Return the (x, y) coordinate for the center point of the cell that contains the specified text.  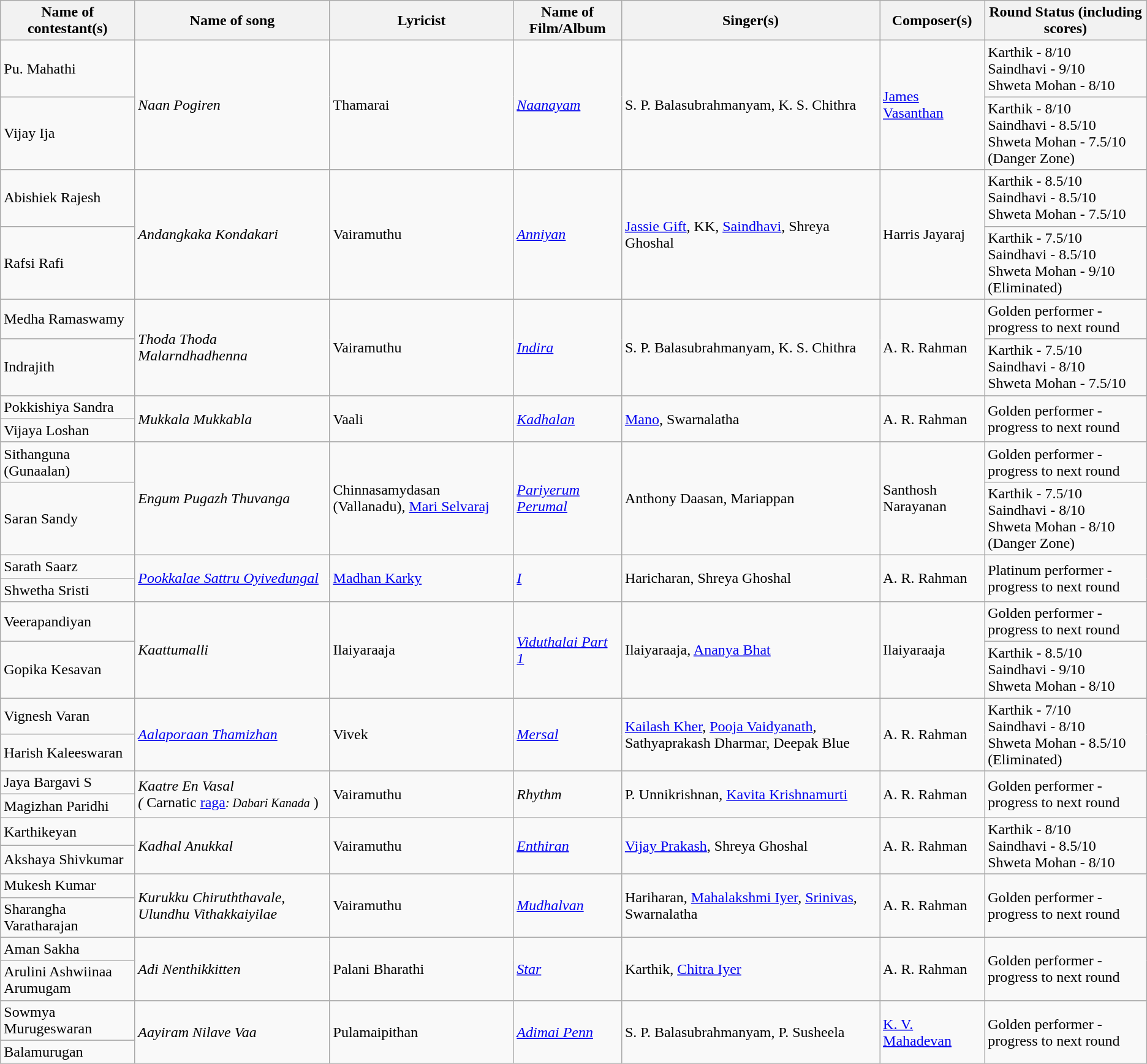
Aalaporaan Thamizhan (232, 734)
Medha Ramaswamy (67, 319)
Harish Kaleeswaran (67, 753)
Adimai Penn (567, 1032)
Karthik - 7.5/10Saindhavi - 8.5/10Shweta Mohan - 9/10(Eliminated) (1066, 262)
Naanayam (567, 105)
Viduthalai Part 1 (567, 650)
Sarath Saarz (67, 566)
Name of Film/Album (567, 21)
Karthik - 7/10Saindhavi - 8/10Shweta Mohan - 8.5/10(Eliminated) (1066, 734)
Gopika Kesavan (67, 670)
Balamurugan (67, 1052)
Anthony Daasan, Mariappan (750, 498)
Pariyerum Perumal (567, 498)
Singer(s) (750, 21)
Round Status (including scores) (1066, 21)
Karthikeyan (67, 832)
Jassie Gift, KK, Saindhavi, Shreya Ghoshal (750, 234)
Akshaya Shivkumar (67, 860)
Enthiran (567, 846)
Vaali (422, 419)
Sharangha Varatharajan (67, 917)
Sithanguna (Gunaalan) (67, 462)
Vijay Ija (67, 134)
K. V. Mahadevan (933, 1032)
Harris Jayaraj (933, 234)
Rhythm (567, 794)
Name of contestant(s) (67, 21)
Chinnasamydasan (Vallanadu), Mari Selvaraj (422, 498)
Name of song (232, 21)
Vijaya Loshan (67, 430)
Mudhalvan (567, 906)
Jaya Bargavi S (67, 783)
Indira (567, 347)
Mukkala Mukkabla (232, 419)
James Vasanthan (933, 105)
Madhan Karky (422, 578)
Haricharan, Shreya Ghoshal (750, 578)
Kadhal Anukkal (232, 846)
Vijay Prakash, Shreya Ghoshal (750, 846)
Karthik - 8/10Saindhavi - 8.5/10Shweta Mohan - 8/10 (1066, 846)
Kadhalan (567, 419)
Thoda Thoda Malarndhadhenna (232, 347)
Arulini Ashwiinaa Arumugam (67, 981)
Karthik - 8/10Saindhavi - 8.5/10Shweta Mohan - 7.5/10(Danger Zone) (1066, 134)
Star (567, 968)
Lyricist (422, 21)
Mukesh Kumar (67, 886)
Saran Sandy (67, 519)
Platinum performer - progress to next round (1066, 578)
Karthik - 7.5/10Saindhavi - 8/10Shweta Mohan - 7.5/10 (1066, 367)
Engum Pugazh Thuvanga (232, 498)
Aman Sakha (67, 949)
Pulamaipithan (422, 1032)
Rafsi Rafi (67, 262)
Ilaiyaraaja, Ananya Bhat (750, 650)
Vignesh Varan (67, 716)
Karthik - 8.5/10Saindhavi - 9/10Shweta Mohan - 8/10 (1066, 670)
Pookkalae Sattru Oyivedungal (232, 578)
Aayiram Nilave Vaa (232, 1032)
Mano, Swarnalatha (750, 419)
Kaatre En Vasal( Carnatic raga: Dabari Kanada ) (232, 794)
Pokkishiya Sandra (67, 407)
Karthik - 8/10Saindhavi - 9/10Shweta Mohan - 8/10 (1066, 69)
S. P. Balasubrahmanyam, P. Susheela (750, 1032)
I (567, 578)
Sowmya Murugeswaran (67, 1020)
Karthik, Chitra Iyer (750, 968)
Santhosh Narayanan (933, 498)
Kurukku Chiruththavale, Ulundhu Vithakkaiyilae (232, 906)
Veerapandiyan (67, 621)
Kaattumalli (232, 650)
Indrajith (67, 367)
Naan Pogiren (232, 105)
Andangkaka Kondakari (232, 234)
Anniyan (567, 234)
Thamarai (422, 105)
P. Unnikrishnan, Kavita Krishnamurti (750, 794)
Vivek (422, 734)
Kailash Kher, Pooja Vaidyanath, Sathyaprakash Dharmar, Deepak Blue (750, 734)
Pu. Mahathi (67, 69)
Shwetha Sristi (67, 590)
Abishiek Rajesh (67, 198)
Adi Nenthikkitten (232, 968)
Magizhan Paridhi (67, 806)
Karthik - 7.5/10Saindhavi - 8/10Shweta Mohan - 8/10(Danger Zone) (1066, 519)
Karthik - 8.5/10Saindhavi - 8.5/10Shweta Mohan - 7.5/10 (1066, 198)
Hariharan, Mahalakshmi Iyer, Srinivas, Swarnalatha (750, 906)
Composer(s) (933, 21)
Mersal (567, 734)
Palani Bharathi (422, 968)
